Find where the given text appears and provide that cell's center as [X, Y] coordinate. 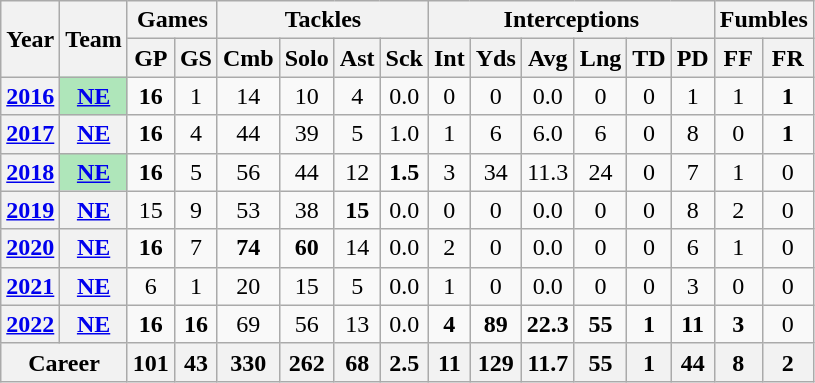
Sck [404, 58]
2016 [30, 96]
2020 [30, 248]
13 [357, 324]
TD [649, 58]
Games [172, 20]
6.0 [548, 134]
GP [150, 58]
262 [306, 362]
2017 [30, 134]
89 [496, 324]
101 [150, 362]
Tackles [322, 20]
9 [196, 210]
129 [496, 362]
Career [64, 362]
1.0 [404, 134]
38 [306, 210]
20 [248, 286]
Ast [357, 58]
Lng [600, 58]
34 [496, 172]
11.3 [548, 172]
68 [357, 362]
330 [248, 362]
Year [30, 39]
24 [600, 172]
Fumbles [764, 20]
Team [94, 39]
10 [306, 96]
74 [248, 248]
Int [449, 58]
GS [196, 58]
Yds [496, 58]
12 [357, 172]
Avg [548, 58]
2018 [30, 172]
FR [788, 58]
53 [248, 210]
PD [692, 58]
Solo [306, 58]
43 [196, 362]
2022 [30, 324]
69 [248, 324]
Interceptions [571, 20]
11.7 [548, 362]
39 [306, 134]
2021 [30, 286]
Cmb [248, 58]
FF [738, 58]
22.3 [548, 324]
2.5 [404, 362]
2019 [30, 210]
1.5 [404, 172]
60 [306, 248]
